Detect which cell encompasses the target text, then output its [x, y] center coordinate. 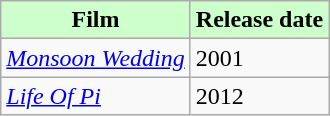
Monsoon Wedding [96, 58]
Film [96, 20]
2001 [259, 58]
Life Of Pi [96, 96]
2012 [259, 96]
Release date [259, 20]
